Pinpoint the cell where the given text exists, returning its (X, Y) midpoint coordinate. 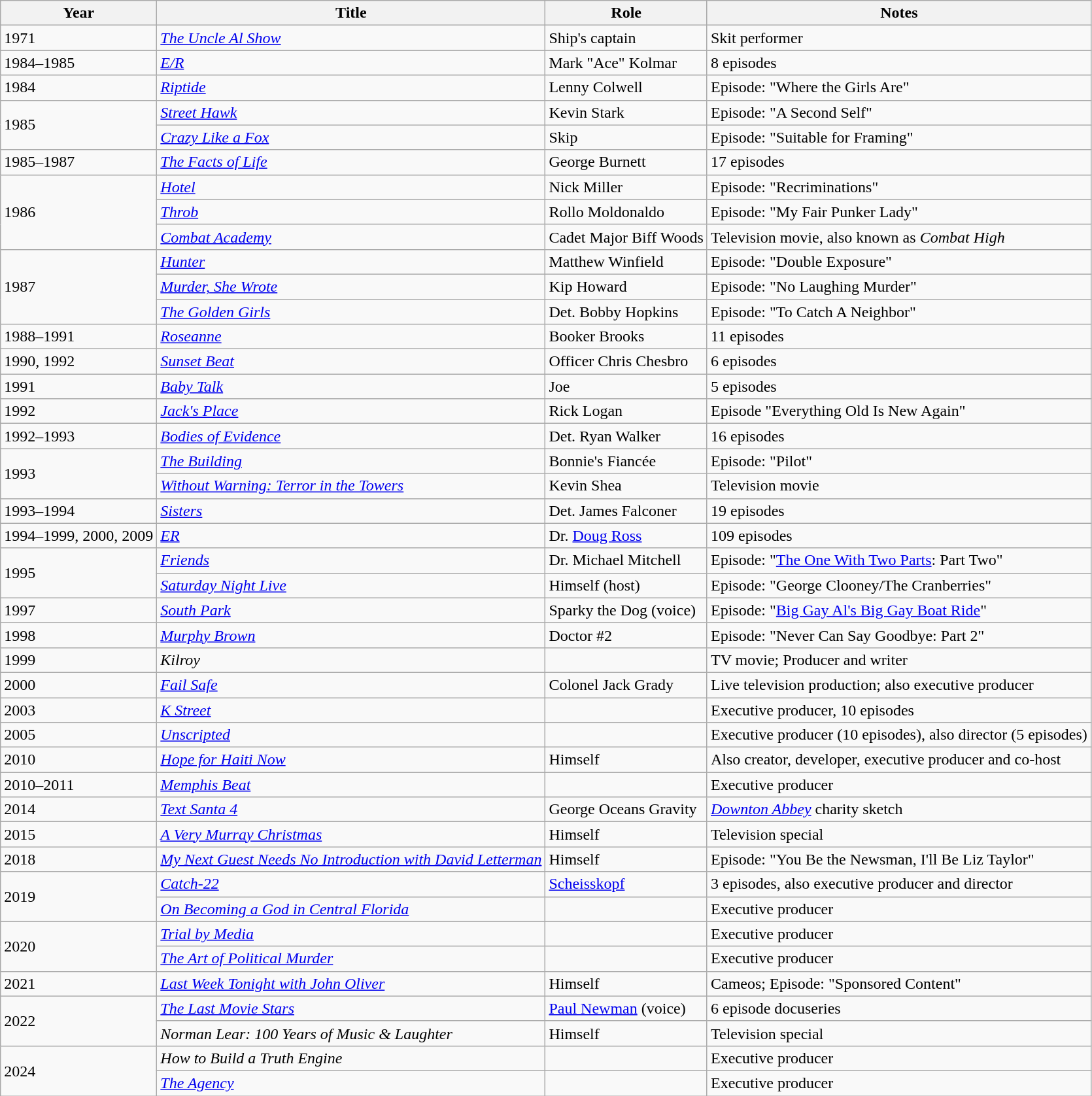
Murphy Brown (351, 635)
Downton Abbey charity sketch (898, 810)
16 episodes (898, 436)
Cadet Major Biff Woods (626, 237)
Himself (host) (626, 585)
1994–1999, 2000, 2009 (78, 536)
Kevin Shea (626, 486)
Doctor #2 (626, 635)
Riptide (351, 88)
1991 (78, 386)
Last Week Tonight with John Oliver (351, 984)
Memphis Beat (351, 785)
Saturday Night Live (351, 585)
Executive producer (10 episodes), also director (5 episodes) (898, 735)
Hunter (351, 262)
Kilroy (351, 660)
Hotel (351, 187)
2003 (78, 710)
Combat Academy (351, 237)
Bonnie's Fiancée (626, 461)
1984–1985 (78, 63)
Sunset Beat (351, 362)
Officer Chris Chesbro (626, 362)
Episode: "George Clooney/The Cranberries" (898, 585)
Episode: "Never Can Say Goodbye: Part 2" (898, 635)
1993–1994 (78, 511)
ER (351, 536)
South Park (351, 610)
Matthew Winfield (626, 262)
6 episode docuseries (898, 1008)
E/R (351, 63)
1986 (78, 212)
Mark "Ace" Kolmar (626, 63)
Episode: "No Laughing Murder" (898, 286)
The Uncle Al Show (351, 38)
2020 (78, 946)
Roseanne (351, 337)
Episode: "Recriminations" (898, 187)
1987 (78, 286)
Skip (626, 137)
2010–2011 (78, 785)
Episode: "The One With Two Parts: Part Two" (898, 560)
Street Hawk (351, 112)
George Burnett (626, 162)
The Art of Political Murder (351, 959)
Dr. Doug Ross (626, 536)
Paul Newman (voice) (626, 1008)
109 episodes (898, 536)
Title (351, 13)
6 episodes (898, 362)
Television movie (898, 486)
My Next Guest Needs No Introduction with David Letterman (351, 859)
Scheisskopf (626, 884)
Murder, She Wrote (351, 286)
Kevin Stark (626, 112)
1998 (78, 635)
Episode: "Where the Girls Are" (898, 88)
Dr. Michael Mitchell (626, 560)
2015 (78, 834)
1984 (78, 88)
Episode: "My Fair Punker Lady" (898, 212)
2014 (78, 810)
Year (78, 13)
Television movie, also known as Combat High (898, 237)
Episode: "To Catch A Neighbor" (898, 312)
1985–1987 (78, 162)
2018 (78, 859)
The Last Movie Stars (351, 1008)
3 episodes, also executive producer and director (898, 884)
Kip Howard (626, 286)
Live television production; also executive producer (898, 685)
Text Santa 4 (351, 810)
17 episodes (898, 162)
8 episodes (898, 63)
Trial by Media (351, 934)
Notes (898, 13)
Throb (351, 212)
1971 (78, 38)
Nick Miller (626, 187)
1985 (78, 125)
5 episodes (898, 386)
Det. Bobby Hopkins (626, 312)
2021 (78, 984)
Joe (626, 386)
Episode: "Double Exposure" (898, 262)
1988–1991 (78, 337)
2005 (78, 735)
Episode "Everything Old Is New Again" (898, 411)
Det. James Falconer (626, 511)
Episode: "Suitable for Framing" (898, 137)
2024 (78, 1070)
Executive producer, 10 episodes (898, 710)
Baby Talk (351, 386)
Role (626, 13)
Rollo Moldonaldo (626, 212)
The Golden Girls (351, 312)
Rick Logan (626, 411)
Bodies of Evidence (351, 436)
TV movie; Producer and writer (898, 660)
Episode: "Big Gay Al's Big Gay Boat Ride" (898, 610)
2019 (78, 897)
Booker Brooks (626, 337)
Ship's captain (626, 38)
1992–1993 (78, 436)
11 episodes (898, 337)
Episode: "A Second Self" (898, 112)
The Facts of Life (351, 162)
Episode: "You Be the Newsman, I'll Be Liz Taylor" (898, 859)
2010 (78, 760)
Colonel Jack Grady (626, 685)
Lenny Colwell (626, 88)
Also creator, developer, executive producer and co-host (898, 760)
1990, 1992 (78, 362)
K Street (351, 710)
19 episodes (898, 511)
Friends (351, 560)
The Building (351, 461)
Jack's Place (351, 411)
1999 (78, 660)
George Oceans Gravity (626, 810)
A Very Murray Christmas (351, 834)
2000 (78, 685)
Fail Safe (351, 685)
1995 (78, 573)
On Becoming a God in Central Florida (351, 909)
Sparky the Dog (voice) (626, 610)
Norman Lear: 100 Years of Music & Laughter (351, 1033)
How to Build a Truth Engine (351, 1058)
Episode: "Pilot" (898, 461)
Unscripted (351, 735)
Hope for Haiti Now (351, 760)
The Agency (351, 1083)
Sisters (351, 511)
1992 (78, 411)
Det. Ryan Walker (626, 436)
1997 (78, 610)
Crazy Like a Fox (351, 137)
Skit performer (898, 38)
Catch-22 (351, 884)
1993 (78, 473)
2022 (78, 1021)
Without Warning: Terror in the Towers (351, 486)
Cameos; Episode: "Sponsored Content" (898, 984)
